Detect which cell encompasses the target text, then output its (x, y) center coordinate. 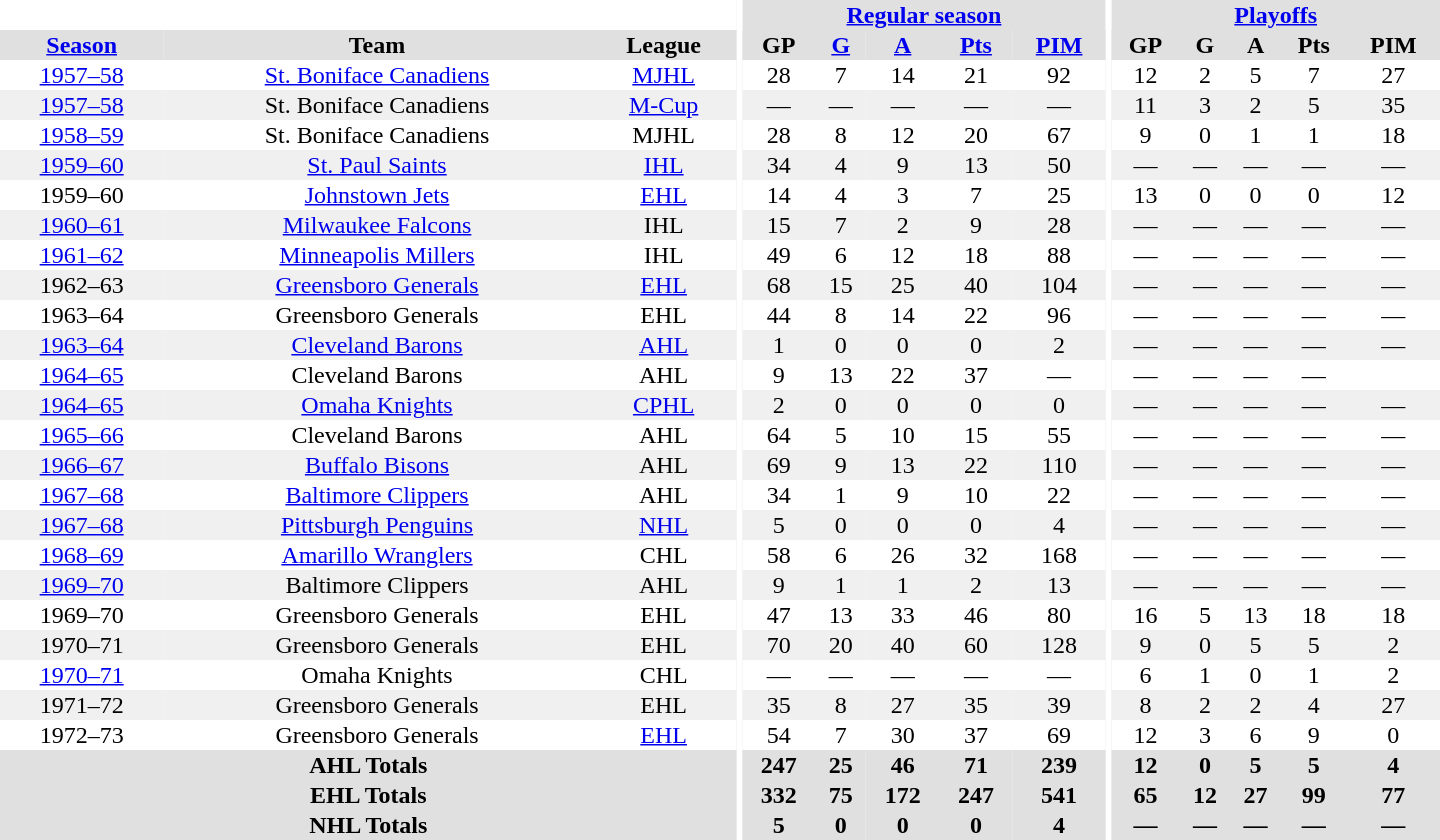
NHL Totals (368, 825)
AHL Totals (368, 765)
1966–67 (82, 465)
55 (1058, 435)
92 (1058, 75)
68 (778, 285)
16 (1145, 615)
1972–73 (82, 735)
NHL (664, 525)
65 (1145, 795)
58 (778, 555)
99 (1314, 795)
Playoffs (1276, 15)
239 (1058, 765)
Minneapolis Millers (376, 255)
172 (902, 795)
128 (1058, 645)
64 (778, 435)
1965–66 (82, 435)
44 (778, 315)
75 (840, 795)
54 (778, 735)
110 (1058, 465)
League (664, 45)
11 (1145, 105)
CPHL (664, 405)
Milwaukee Falcons (376, 225)
47 (778, 615)
32 (976, 555)
Team (376, 45)
60 (976, 645)
Pittsburgh Penguins (376, 525)
Regular season (924, 15)
168 (1058, 555)
M-Cup (664, 105)
49 (778, 255)
1960–61 (82, 225)
21 (976, 75)
332 (778, 795)
50 (1058, 165)
1961–62 (82, 255)
1958–59 (82, 135)
104 (1058, 285)
80 (1058, 615)
33 (902, 615)
26 (902, 555)
541 (1058, 795)
Amarillo Wranglers (376, 555)
39 (1058, 705)
St. Paul Saints (376, 165)
1968–69 (82, 555)
30 (902, 735)
70 (778, 645)
71 (976, 765)
67 (1058, 135)
96 (1058, 315)
1962–63 (82, 285)
Season (82, 45)
77 (1394, 795)
Buffalo Bisons (376, 465)
1971–72 (82, 705)
88 (1058, 255)
EHL Totals (368, 795)
Johnstown Jets (376, 195)
